Identify which cell holds the provided text, then report its (x, y) central coordinate. 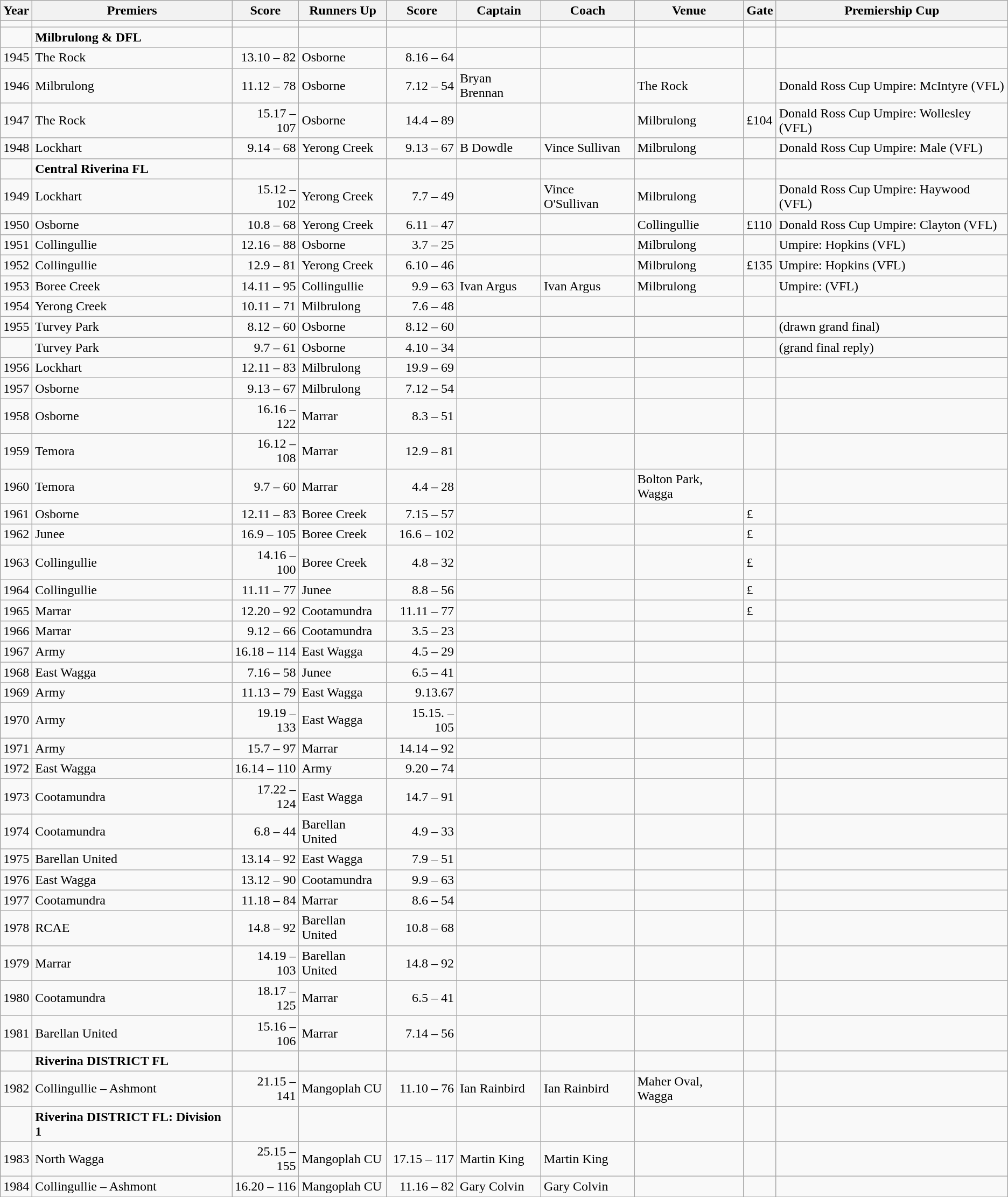
11.12 – 78 (265, 85)
(drawn grand final) (892, 327)
1957 (16, 388)
7.14 – 56 (422, 1033)
Umpire: (VFL) (892, 286)
7.7 – 49 (422, 196)
9.13.67 (422, 693)
8.8 – 56 (422, 590)
14.16 – 100 (265, 562)
North Wagga (132, 1159)
Donald Ross Cup Umpire: Wollesley (VFL) (892, 121)
1977 (16, 900)
1952 (16, 265)
16.20 – 116 (265, 1187)
Bolton Park, Wagga (689, 486)
1948 (16, 148)
1969 (16, 693)
1975 (16, 859)
19.9 – 69 (422, 368)
Donald Ross Cup Umpire: McIntyre (VFL) (892, 85)
Riverina DISTRICT FL (132, 1061)
16.12 – 108 (265, 451)
1958 (16, 416)
1960 (16, 486)
Coach (588, 11)
14.14 – 92 (422, 748)
8.3 – 51 (422, 416)
1950 (16, 224)
13.12 – 90 (265, 880)
Premiers (132, 11)
1976 (16, 880)
18.17 – 125 (265, 998)
1961 (16, 514)
9.12 – 66 (265, 631)
1979 (16, 963)
1949 (16, 196)
3.5 – 23 (422, 631)
Runners Up (342, 11)
Donald Ross Cup Umpire: Haywood (VFL) (892, 196)
4.10 – 34 (422, 347)
£110 (760, 224)
25.15 – 155 (265, 1159)
1983 (16, 1159)
(grand final reply) (892, 347)
Riverina DISTRICT FL: Division 1 (132, 1124)
Donald Ross Cup Umpire: Male (VFL) (892, 148)
1981 (16, 1033)
14.4 – 89 (422, 121)
9.7 – 61 (265, 347)
16.18 – 114 (265, 651)
21.15 – 141 (265, 1088)
1974 (16, 832)
£104 (760, 121)
8.16 – 64 (422, 58)
3.7 – 25 (422, 245)
7.16 – 58 (265, 672)
1971 (16, 748)
Maher Oval, Wagga (689, 1088)
1972 (16, 769)
15.16 – 106 (265, 1033)
8.6 – 54 (422, 900)
1973 (16, 796)
1945 (16, 58)
11.10 – 76 (422, 1088)
12.16 – 88 (265, 245)
1965 (16, 610)
17.22 – 124 (265, 796)
1966 (16, 631)
1982 (16, 1088)
B Dowdle (499, 148)
19.19 – 133 (265, 721)
14.11 – 95 (265, 286)
4.9 – 33 (422, 832)
1955 (16, 327)
9.7 – 60 (265, 486)
1967 (16, 651)
Bryan Brennan (499, 85)
10.11 – 71 (265, 307)
15.15. – 105 (422, 721)
Venue (689, 11)
1946 (16, 85)
17.15 – 117 (422, 1159)
16.16 – 122 (265, 416)
Captain (499, 11)
13.10 – 82 (265, 58)
Vince Sullivan (588, 148)
12.20 – 92 (265, 610)
1953 (16, 286)
1980 (16, 998)
1968 (16, 672)
1947 (16, 121)
Gate (760, 11)
1984 (16, 1187)
Milbrulong & DFL (132, 37)
RCAE (132, 928)
Vince O'Sullivan (588, 196)
14.19 – 103 (265, 963)
Donald Ross Cup Umpire: Clayton (VFL) (892, 224)
15.12 – 102 (265, 196)
13.14 – 92 (265, 859)
11.13 – 79 (265, 693)
7.6 – 48 (422, 307)
9.14 – 68 (265, 148)
4.4 – 28 (422, 486)
Central Riverina FL (132, 169)
1951 (16, 245)
16.9 – 105 (265, 534)
11.18 – 84 (265, 900)
11.16 – 82 (422, 1187)
9.20 – 74 (422, 769)
15.17 – 107 (265, 121)
4.5 – 29 (422, 651)
1959 (16, 451)
15.7 – 97 (265, 748)
Premiership Cup (892, 11)
£135 (760, 265)
1954 (16, 307)
7.9 – 51 (422, 859)
4.8 – 32 (422, 562)
16.14 – 110 (265, 769)
Year (16, 11)
1956 (16, 368)
1964 (16, 590)
1962 (16, 534)
1970 (16, 721)
6.10 – 46 (422, 265)
16.6 – 102 (422, 534)
6.11 – 47 (422, 224)
6.8 – 44 (265, 832)
1978 (16, 928)
1963 (16, 562)
7.15 – 57 (422, 514)
14.7 – 91 (422, 796)
